Extract the (x, y) coordinate from the center of the cell holding the provided text.  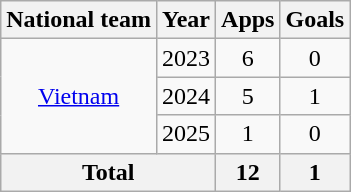
Goals (315, 20)
National team (79, 20)
2024 (186, 96)
2025 (186, 134)
Total (108, 172)
Year (186, 20)
Vietnam (79, 96)
2023 (186, 58)
12 (248, 172)
Apps (248, 20)
6 (248, 58)
5 (248, 96)
